Scan for the cell matching the given text and deliver its (X, Y) coordinate at center. 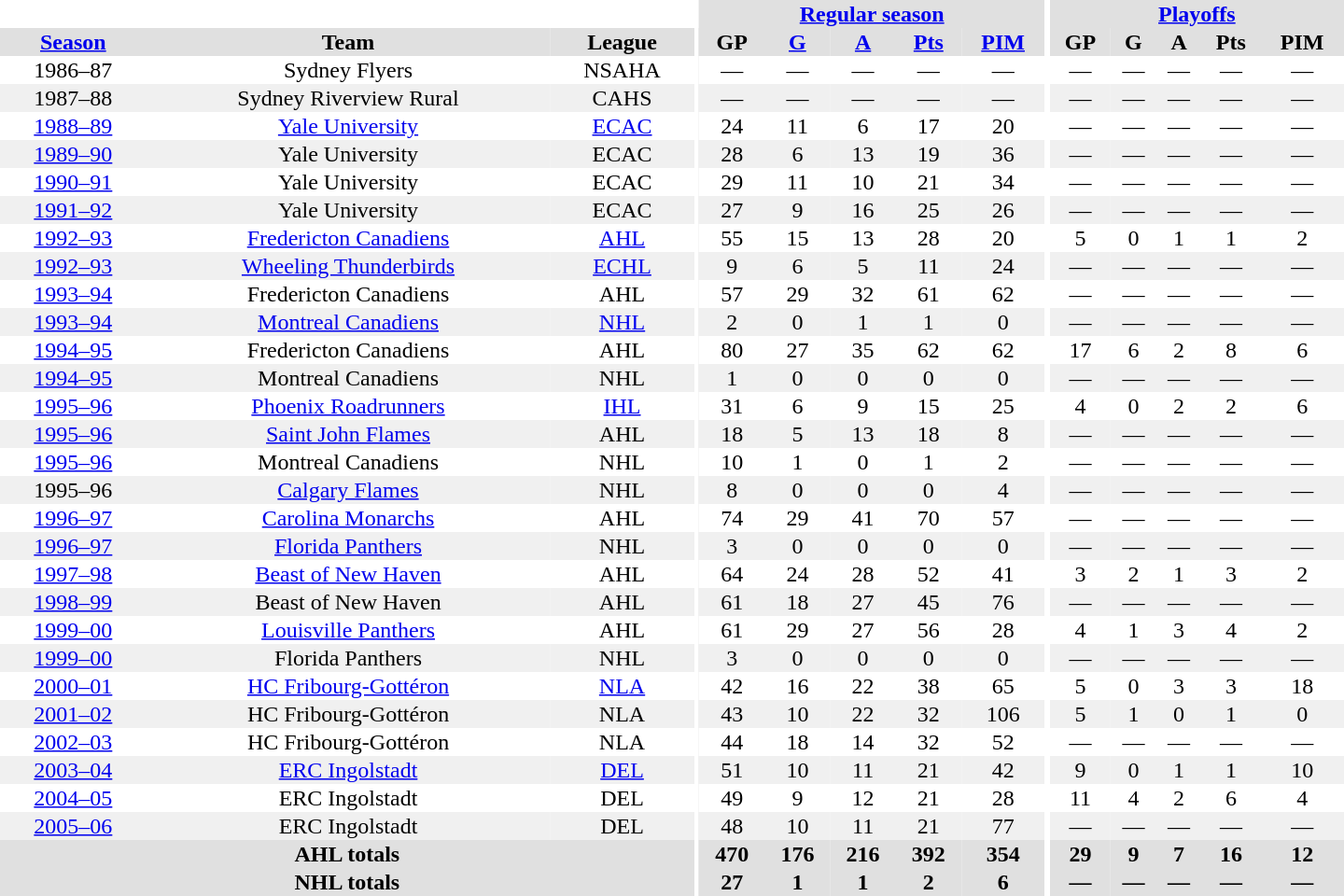
70 (929, 518)
NHL totals (347, 882)
Phoenix Roadrunners (349, 406)
1987–88 (73, 98)
74 (732, 518)
ECHL (622, 266)
55 (732, 238)
392 (929, 854)
106 (1002, 714)
470 (732, 854)
2002–03 (73, 742)
Wheeling Thunderbirds (349, 266)
IHL (622, 406)
354 (1002, 854)
45 (929, 602)
AHL totals (347, 854)
65 (1002, 686)
43 (732, 714)
7 (1180, 854)
34 (1002, 182)
Calgary Flames (349, 490)
Carolina Monarchs (349, 518)
Regular season (872, 14)
76 (1002, 602)
35 (863, 350)
36 (1002, 154)
Louisville Panthers (349, 630)
2005–06 (73, 826)
Sydney Riverview Rural (349, 98)
49 (732, 798)
Saint John Flames (349, 434)
2000–01 (73, 686)
19 (929, 154)
2003–04 (73, 770)
26 (1002, 210)
1988–89 (73, 126)
2001–02 (73, 714)
216 (863, 854)
1990–91 (73, 182)
80 (732, 350)
1989–90 (73, 154)
1986–87 (73, 70)
48 (732, 826)
2004–05 (73, 798)
44 (732, 742)
38 (929, 686)
CAHS (622, 98)
Playoffs (1197, 14)
31 (732, 406)
1997–98 (73, 574)
56 (929, 630)
Team (349, 42)
14 (863, 742)
1998–99 (73, 602)
Season (73, 42)
Sydney Flyers (349, 70)
64 (732, 574)
1991–92 (73, 210)
NSAHA (622, 70)
51 (732, 770)
176 (797, 854)
League (622, 42)
77 (1002, 826)
